Capture the cell that displays the provided text and extract its (x, y) central coordinate. 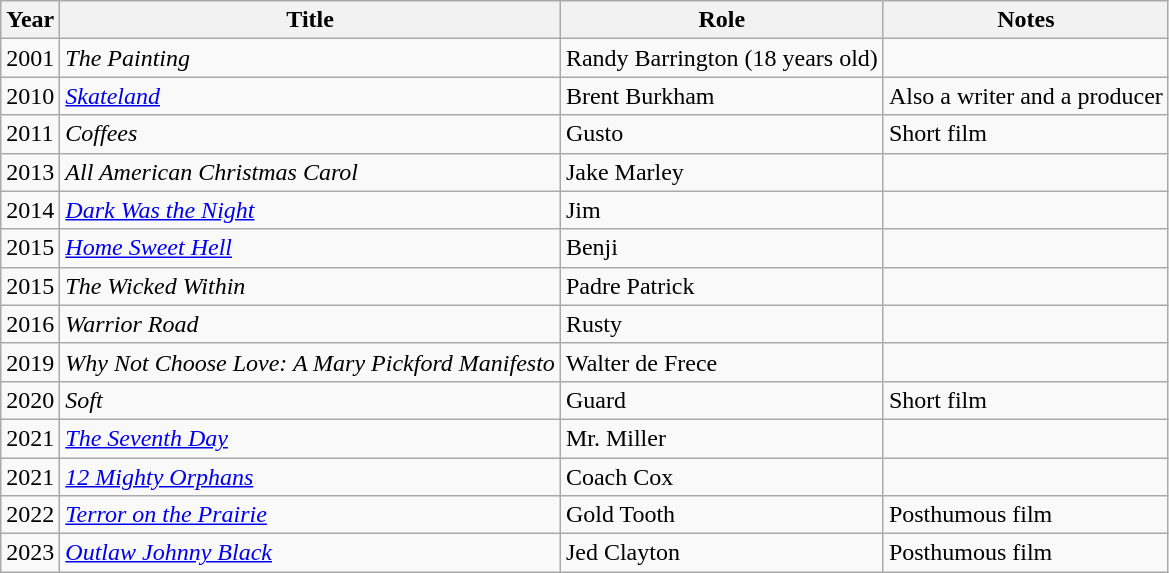
2016 (30, 324)
2020 (30, 400)
Jake Marley (722, 172)
Dark Was the Night (310, 210)
Outlaw Johnny Black (310, 553)
Skateland (310, 96)
Terror on the Prairie (310, 515)
Gusto (722, 134)
Year (30, 20)
Jim (722, 210)
2010 (30, 96)
Gold Tooth (722, 515)
2014 (30, 210)
Randy Barrington (18 years old) (722, 58)
Guard (722, 400)
The Wicked Within (310, 286)
12 Mighty Orphans (310, 477)
Coffees (310, 134)
Padre Patrick (722, 286)
Rusty (722, 324)
Notes (1026, 20)
2022 (30, 515)
Walter de Frece (722, 362)
Benji (722, 248)
2011 (30, 134)
The Painting (310, 58)
Also a writer and a producer (1026, 96)
2013 (30, 172)
Why Not Choose Love: A Mary Pickford Manifesto (310, 362)
2019 (30, 362)
Title (310, 20)
Role (722, 20)
2001 (30, 58)
2023 (30, 553)
Home Sweet Hell (310, 248)
Jed Clayton (722, 553)
All American Christmas Carol (310, 172)
Warrior Road (310, 324)
Coach Cox (722, 477)
Mr. Miller (722, 438)
The Seventh Day (310, 438)
Brent Burkham (722, 96)
Soft (310, 400)
